For the text-containing cell, return its midpoint in (x, y) coordinate format. 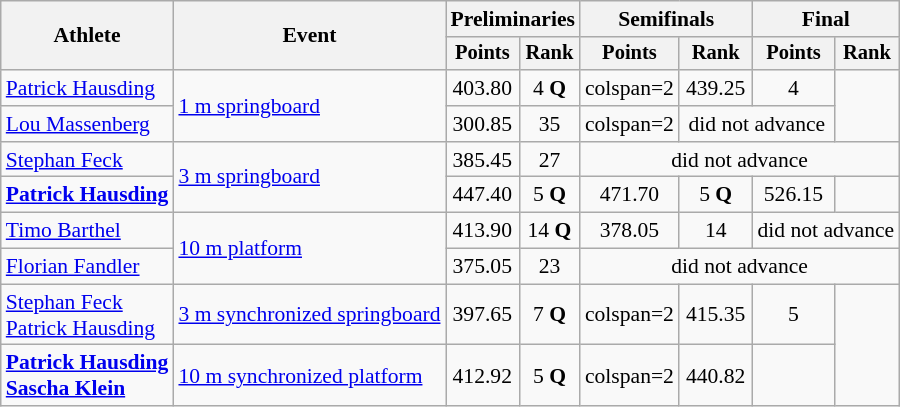
Stephan Feck (88, 160)
300.85 (483, 124)
3 m springboard (309, 178)
412.92 (483, 376)
413.90 (483, 231)
Semifinals (666, 19)
7 Q (550, 314)
3 m synchronized springboard (309, 314)
385.45 (483, 160)
439.25 (716, 88)
440.82 (716, 376)
447.40 (483, 195)
415.35 (716, 314)
Florian Fandler (88, 267)
4 Q (550, 88)
Athlete (88, 36)
23 (550, 267)
Patrick HausdingSascha Klein (88, 376)
Preliminaries (513, 19)
1 m springboard (309, 106)
14 (716, 231)
Lou Massenberg (88, 124)
10 m platform (309, 248)
5 (793, 314)
471.70 (630, 195)
403.80 (483, 88)
10 m synchronized platform (309, 376)
378.05 (630, 231)
375.05 (483, 267)
Final (826, 19)
Stephan FeckPatrick Hausding (88, 314)
526.15 (793, 195)
4 (793, 88)
Timo Barthel (88, 231)
35 (550, 124)
14 Q (550, 231)
Event (309, 36)
27 (550, 160)
397.65 (483, 314)
